Find where the given text appears and provide that cell's center as (x, y) coordinate. 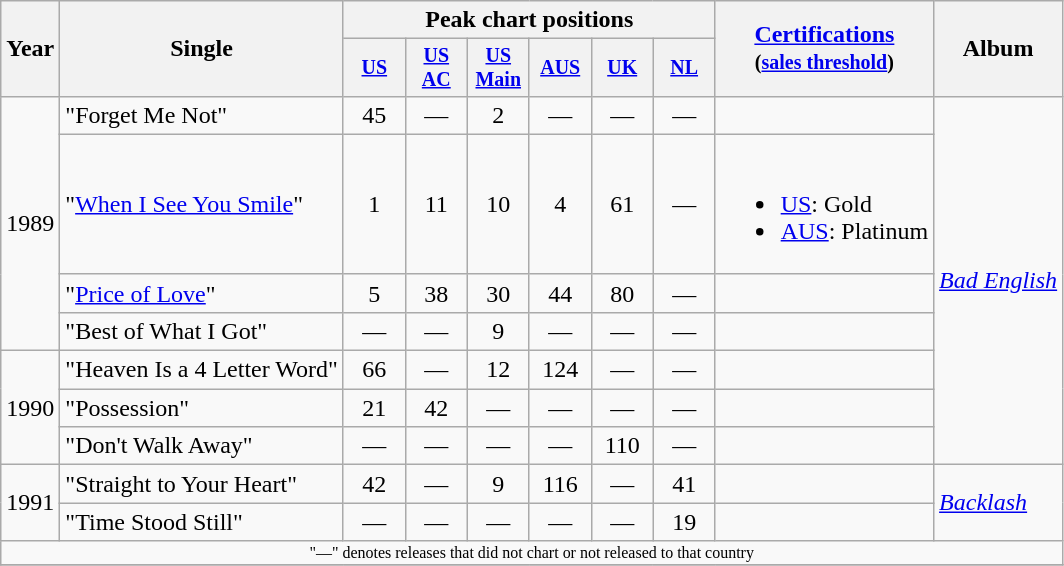
5 (374, 293)
Certifications(sales threshold) (824, 49)
38 (436, 293)
"Price of Love" (202, 293)
10 (498, 204)
US (374, 68)
116 (560, 484)
1990 (30, 408)
"Forget Me Not" (202, 115)
US Main (498, 68)
4 (560, 204)
1 (374, 204)
Backlash (998, 503)
"Time Stood Still" (202, 522)
"Straight to Your Heart" (202, 484)
"When I See You Smile" (202, 204)
19 (684, 522)
"Heaven Is a 4 Letter Word" (202, 370)
"Best of What I Got" (202, 331)
"—" denotes releases that did not chart or not released to that country (532, 553)
Single (202, 49)
21 (374, 408)
Year (30, 49)
124 (560, 370)
"Possession" (202, 408)
11 (436, 204)
US: GoldAUS: Platinum (824, 204)
30 (498, 293)
61 (622, 204)
1989 (30, 223)
Peak chart positions (529, 20)
45 (374, 115)
UK (622, 68)
2 (498, 115)
41 (684, 484)
AUS (560, 68)
44 (560, 293)
12 (498, 370)
"Don't Walk Away" (202, 446)
US AC (436, 68)
66 (374, 370)
80 (622, 293)
NL (684, 68)
Album (998, 49)
110 (622, 446)
Bad English (998, 280)
1991 (30, 503)
